Identify which cell holds the provided text, then report its (x, y) central coordinate. 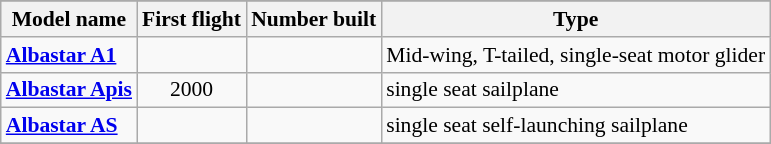
Albastar AS (69, 126)
Type (576, 19)
Model name (69, 19)
First flight (192, 19)
single seat sailplane (576, 90)
Albastar A1 (69, 55)
Albastar Apis (69, 90)
Number built (314, 19)
single seat self-launching sailplane (576, 126)
2000 (192, 90)
Mid-wing, T-tailed, single-seat motor glider (576, 55)
